Scan for the cell matching the given text and deliver its (x, y) coordinate at center. 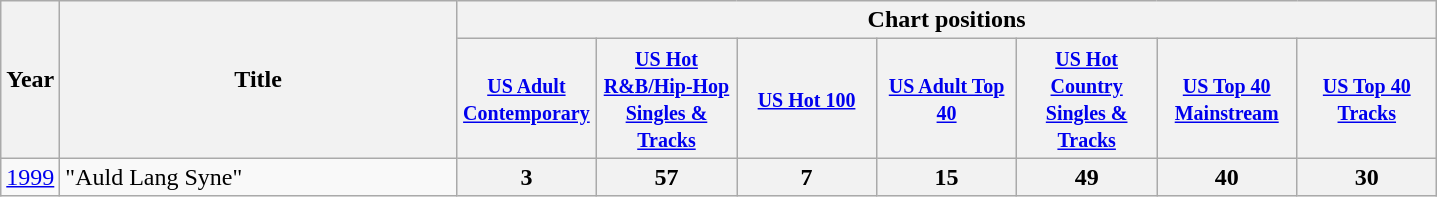
3 (526, 177)
US Hot R&B/Hip-Hop Singles & Tracks (666, 98)
30 (1367, 177)
US Hot 100 (806, 98)
1999 (30, 177)
"Auld Lang Syne" (258, 177)
US Hot Country Singles & Tracks (1087, 98)
49 (1087, 177)
40 (1227, 177)
US Adult Top 40 (947, 98)
Title (258, 80)
15 (947, 177)
US Top 40 Mainstream (1227, 98)
57 (666, 177)
US Top 40 Tracks (1367, 98)
7 (806, 177)
Year (30, 80)
Chart positions (946, 20)
US Adult Contemporary (526, 98)
